Scan for the cell matching the given text and deliver its (x, y) coordinate at center. 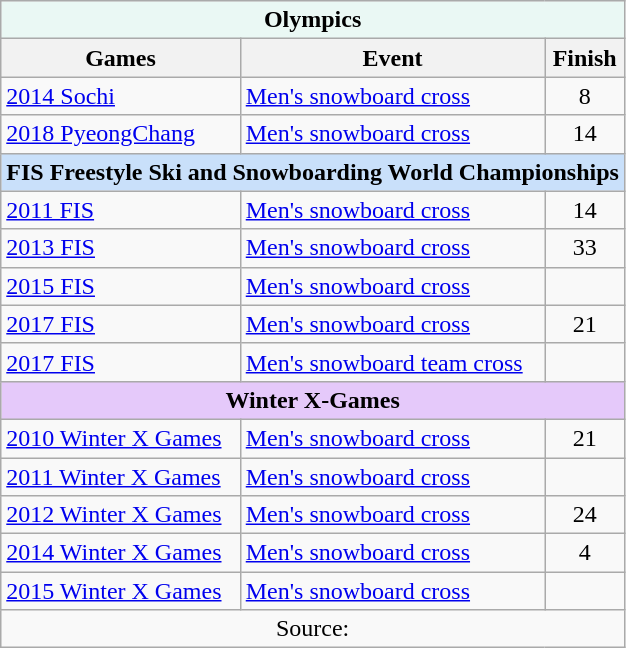
FIS Freestyle Ski and Snowboarding World Championships (313, 172)
8 (584, 96)
33 (584, 248)
Olympics (313, 20)
2014 Winter X Games (120, 553)
Event (392, 58)
2013 FIS (120, 248)
Men's snowboard team cross (392, 362)
24 (584, 515)
2015 FIS (120, 286)
Source: (313, 629)
2010 Winter X Games (120, 438)
4 (584, 553)
2018 PyeongChang (120, 134)
2011 Winter X Games (120, 477)
Finish (584, 58)
2015 Winter X Games (120, 591)
2012 Winter X Games (120, 515)
2014 Sochi (120, 96)
Games (120, 58)
Winter X-Games (313, 400)
2011 FIS (120, 210)
